Detect which cell encompasses the target text, then output its (x, y) center coordinate. 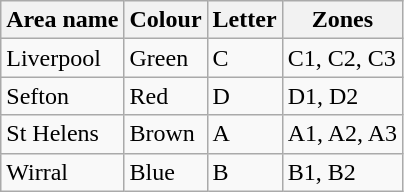
C1, C2, C3 (342, 58)
Wirral (62, 172)
D (244, 96)
A (244, 134)
A1, A2, A3 (342, 134)
Area name (62, 20)
Green (166, 58)
St Helens (62, 134)
Colour (166, 20)
B (244, 172)
Blue (166, 172)
Red (166, 96)
B1, B2 (342, 172)
Brown (166, 134)
D1, D2 (342, 96)
Sefton (62, 96)
Zones (342, 20)
C (244, 58)
Letter (244, 20)
Liverpool (62, 58)
